Extract the (x, y) coordinate from the center of the cell holding the provided text.  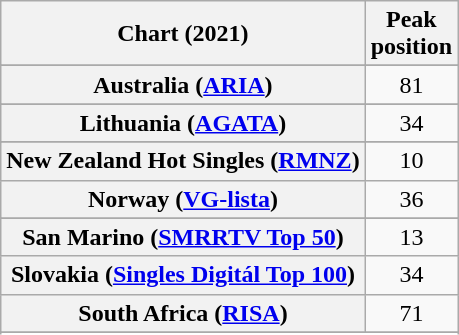
South Africa (RISA) (183, 313)
Slovakia (Singles Digitál Top 100) (183, 275)
10 (411, 161)
81 (411, 85)
New Zealand Hot Singles (RMNZ) (183, 161)
Norway (VG-lista) (183, 199)
Lithuania (AGATA) (183, 123)
71 (411, 313)
Peakposition (411, 34)
36 (411, 199)
13 (411, 237)
Chart (2021) (183, 34)
San Marino (SMRRTV Top 50) (183, 237)
Australia (ARIA) (183, 85)
